From the cell containing the given text, extract its center point as [x, y] coordinate. 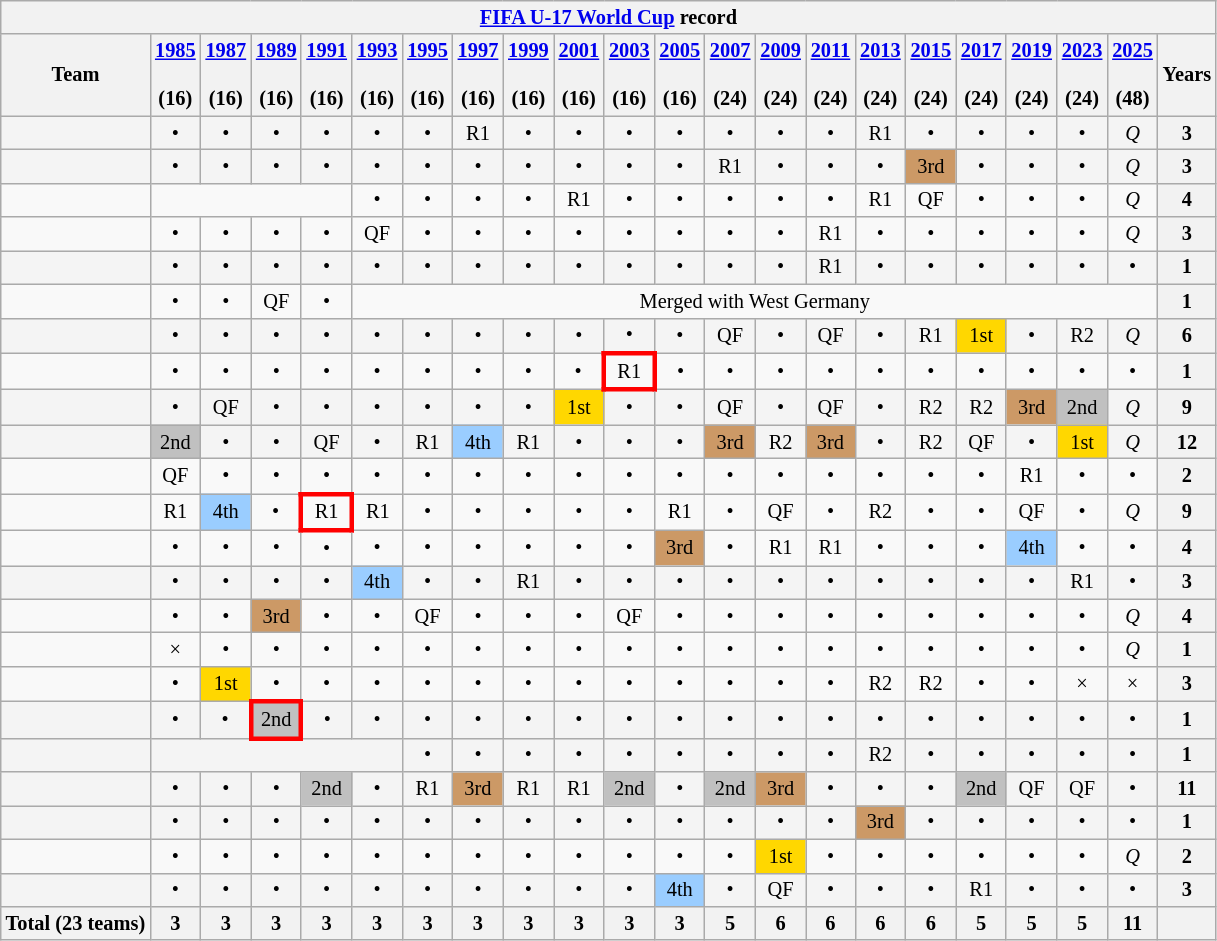
Team [76, 75]
1985(16) [175, 75]
2009(24) [780, 75]
2025(48) [1132, 75]
1989(16) [276, 75]
1993(16) [377, 75]
2013(24) [880, 75]
1997(16) [478, 75]
2023(24) [1082, 75]
Merged with West Germany [755, 301]
2007(24) [730, 75]
2003(16) [629, 75]
1991(16) [326, 75]
1987(16) [226, 75]
1999(16) [528, 75]
2011(24) [830, 75]
2005(16) [679, 75]
1995(16) [427, 75]
2015(24) [931, 75]
Years [1187, 75]
Total (23 teams) [76, 923]
2001(16) [579, 75]
12 [1187, 442]
FIFA U-17 World Cup record [608, 17]
2019(24) [1031, 75]
2017(24) [981, 75]
